Locate the cell with the specified text and output its (X, Y) center coordinate. 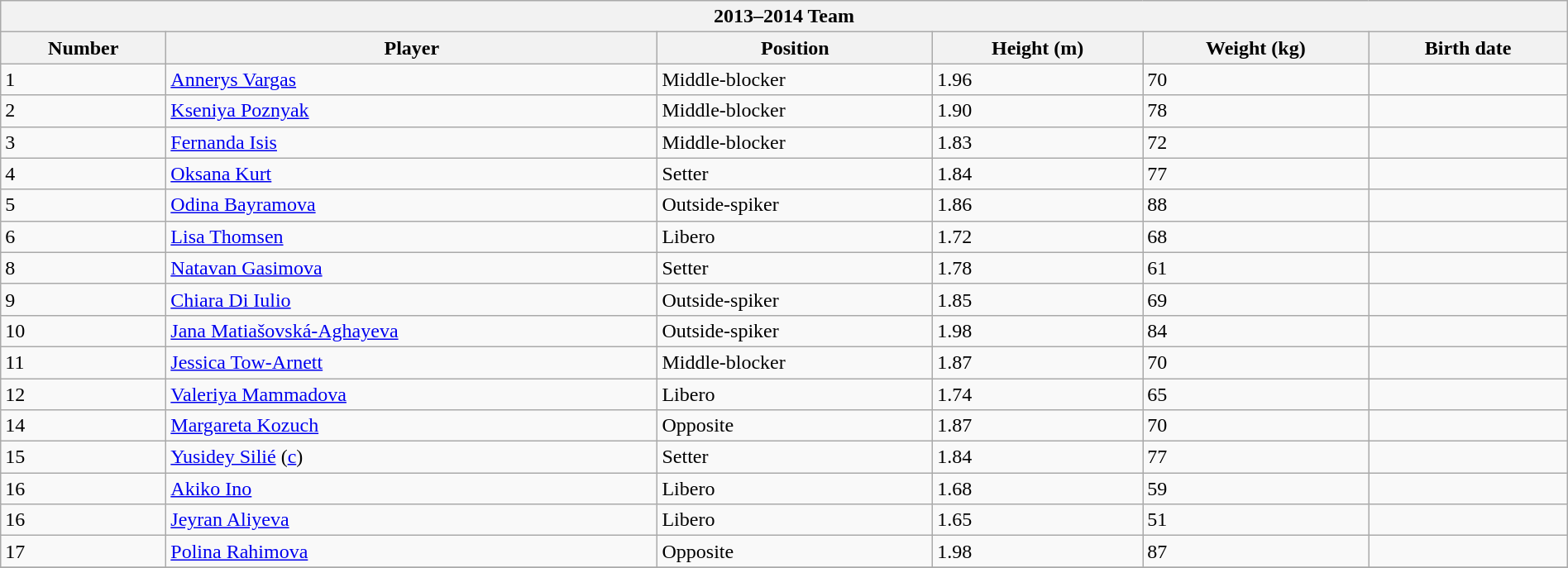
4 (84, 174)
3 (84, 142)
2 (84, 111)
Yusidey Silié (c) (412, 457)
Height (m) (1038, 48)
1 (84, 79)
84 (1255, 331)
Oksana Kurt (412, 174)
Number (84, 48)
1.78 (1038, 268)
88 (1255, 205)
Natavan Gasimova (412, 268)
Jeyran Aliyeva (412, 520)
Lisa Thomsen (412, 236)
Margareta Kozuch (412, 426)
51 (1255, 520)
Jessica Tow-Arnett (412, 362)
2013–2014 Team (784, 17)
69 (1255, 299)
1.96 (1038, 79)
9 (84, 299)
Annerys Vargas (412, 79)
Chiara Di Iulio (412, 299)
Kseniya Poznyak (412, 111)
11 (84, 362)
8 (84, 268)
Player (412, 48)
1.86 (1038, 205)
68 (1255, 236)
6 (84, 236)
Jana Matiašovská-Aghayeva (412, 331)
1.68 (1038, 489)
59 (1255, 489)
65 (1255, 394)
1.65 (1038, 520)
Polina Rahimova (412, 551)
5 (84, 205)
1.74 (1038, 394)
1.85 (1038, 299)
Birth date (1468, 48)
12 (84, 394)
Position (796, 48)
Valeriya Mammadova (412, 394)
14 (84, 426)
1.90 (1038, 111)
Akiko Ino (412, 489)
Fernanda Isis (412, 142)
Odina Bayramova (412, 205)
87 (1255, 551)
1.72 (1038, 236)
1.83 (1038, 142)
17 (84, 551)
72 (1255, 142)
10 (84, 331)
61 (1255, 268)
15 (84, 457)
Weight (kg) (1255, 48)
78 (1255, 111)
